From the cell containing the given text, extract its center point as (x, y) coordinate. 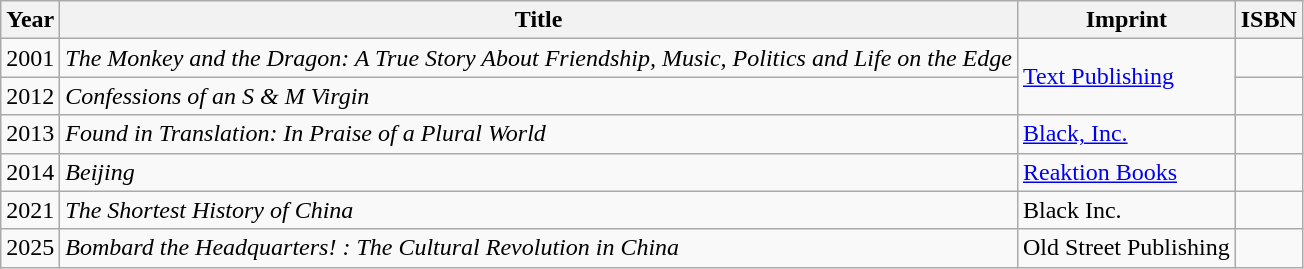
2013 (30, 134)
Beijing (539, 172)
Black Inc. (1126, 210)
ISBN (1268, 20)
Text Publishing (1126, 77)
2012 (30, 96)
The Shortest History of China (539, 210)
Confessions of an S & M Virgin (539, 96)
Imprint (1126, 20)
2001 (30, 58)
2014 (30, 172)
The Monkey and the Dragon: A True Story About Friendship, Music, Politics and Life on the Edge (539, 58)
Year (30, 20)
Black, Inc. (1126, 134)
Reaktion Books (1126, 172)
2021 (30, 210)
Found in Translation: In Praise of a Plural World (539, 134)
Bombard the Headquarters! : The Cultural Revolution in China (539, 248)
Old Street Publishing (1126, 248)
2025 (30, 248)
Title (539, 20)
